Determine the [X, Y] coordinate at the center of the cell enclosing the given text.  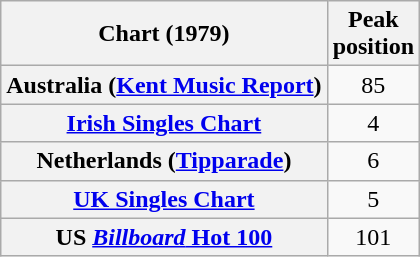
6 [373, 161]
Chart (1979) [164, 34]
101 [373, 237]
US Billboard Hot 100 [164, 237]
Netherlands (Tipparade) [164, 161]
UK Singles Chart [164, 199]
4 [373, 123]
Peakposition [373, 34]
5 [373, 199]
Australia (Kent Music Report) [164, 85]
85 [373, 85]
Irish Singles Chart [164, 123]
